Detect which cell encompasses the target text, then output its [X, Y] center coordinate. 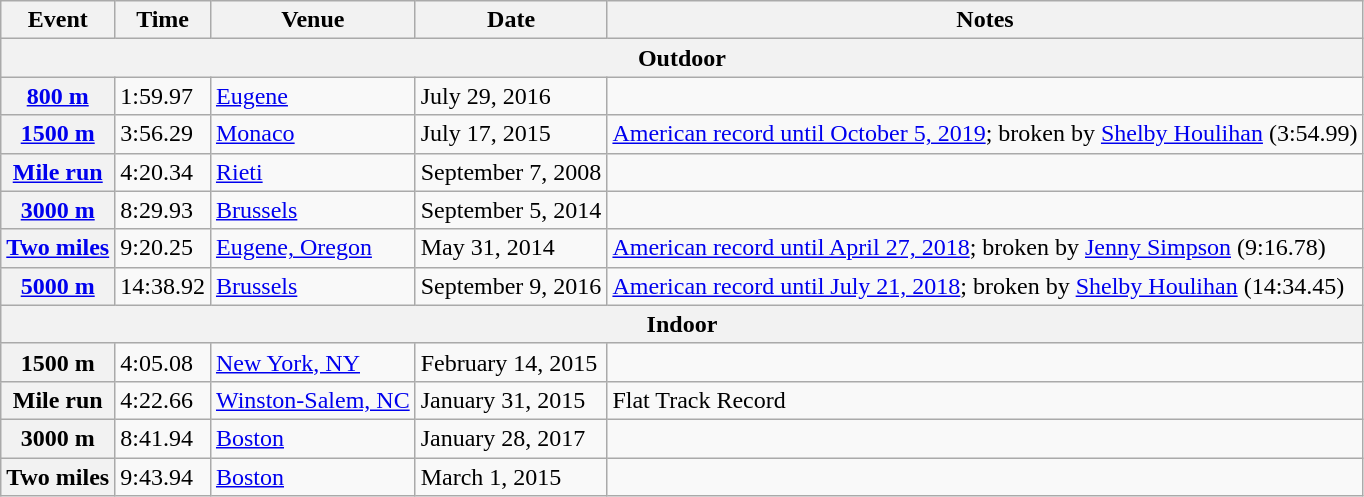
Rieti [312, 172]
Indoor [682, 324]
1:59.97 [163, 96]
July 17, 2015 [511, 134]
September 7, 2008 [511, 172]
July 29, 2016 [511, 96]
4:05.08 [163, 362]
September 9, 2016 [511, 286]
Outdoor [682, 58]
Time [163, 20]
4:22.66 [163, 400]
January 31, 2015 [511, 400]
Date [511, 20]
February 14, 2015 [511, 362]
American record until April 27, 2018; broken by Jenny Simpson (9:16.78) [985, 248]
Eugene, Oregon [312, 248]
American record until July 21, 2018; broken by Shelby Houlihan (14:34.45) [985, 286]
3:56.29 [163, 134]
September 5, 2014 [511, 210]
5000 m [58, 286]
9:20.25 [163, 248]
March 1, 2015 [511, 477]
8:29.93 [163, 210]
Eugene [312, 96]
8:41.94 [163, 438]
Event [58, 20]
January 28, 2017 [511, 438]
New York, NY [312, 362]
Venue [312, 20]
May 31, 2014 [511, 248]
14:38.92 [163, 286]
Flat Track Record [985, 400]
Monaco [312, 134]
Winston-Salem, NC [312, 400]
800 m [58, 96]
9:43.94 [163, 477]
Notes [985, 20]
American record until October 5, 2019; broken by Shelby Houlihan (3:54.99) [985, 134]
4:20.34 [163, 172]
